Output the [x, y] coordinate of the center of the cell containing the given text.  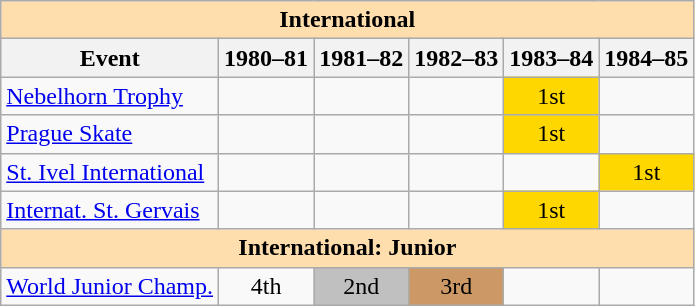
4th [266, 286]
Event [110, 58]
Internat. St. Gervais [110, 210]
1980–81 [266, 58]
St. Ivel International [110, 172]
1981–82 [362, 58]
1983–84 [552, 58]
2nd [362, 286]
1984–85 [646, 58]
International [348, 20]
1982–83 [456, 58]
International: Junior [348, 248]
3rd [456, 286]
Nebelhorn Trophy [110, 96]
Prague Skate [110, 134]
World Junior Champ. [110, 286]
